Provide the (x, y) coordinate of the cell's center where the given text is located.  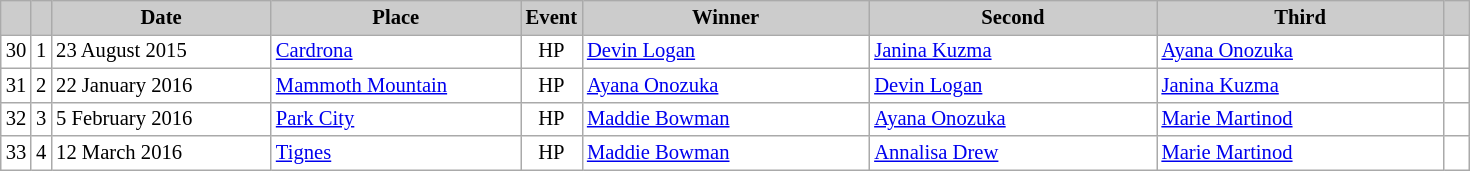
Annalisa Drew (1012, 153)
23 August 2015 (161, 51)
32 (16, 119)
Mammoth Mountain (396, 85)
Date (161, 17)
2 (41, 85)
12 March 2016 (161, 153)
31 (16, 85)
Place (396, 17)
30 (16, 51)
22 January 2016 (161, 85)
Event (552, 17)
Tignes (396, 153)
Winner (726, 17)
3 (41, 119)
33 (16, 153)
Second (1012, 17)
Cardrona (396, 51)
Park City (396, 119)
4 (41, 153)
Third (1300, 17)
5 February 2016 (161, 119)
1 (41, 51)
